Determine the (X, Y) coordinate at the center of the cell enclosing the given text.  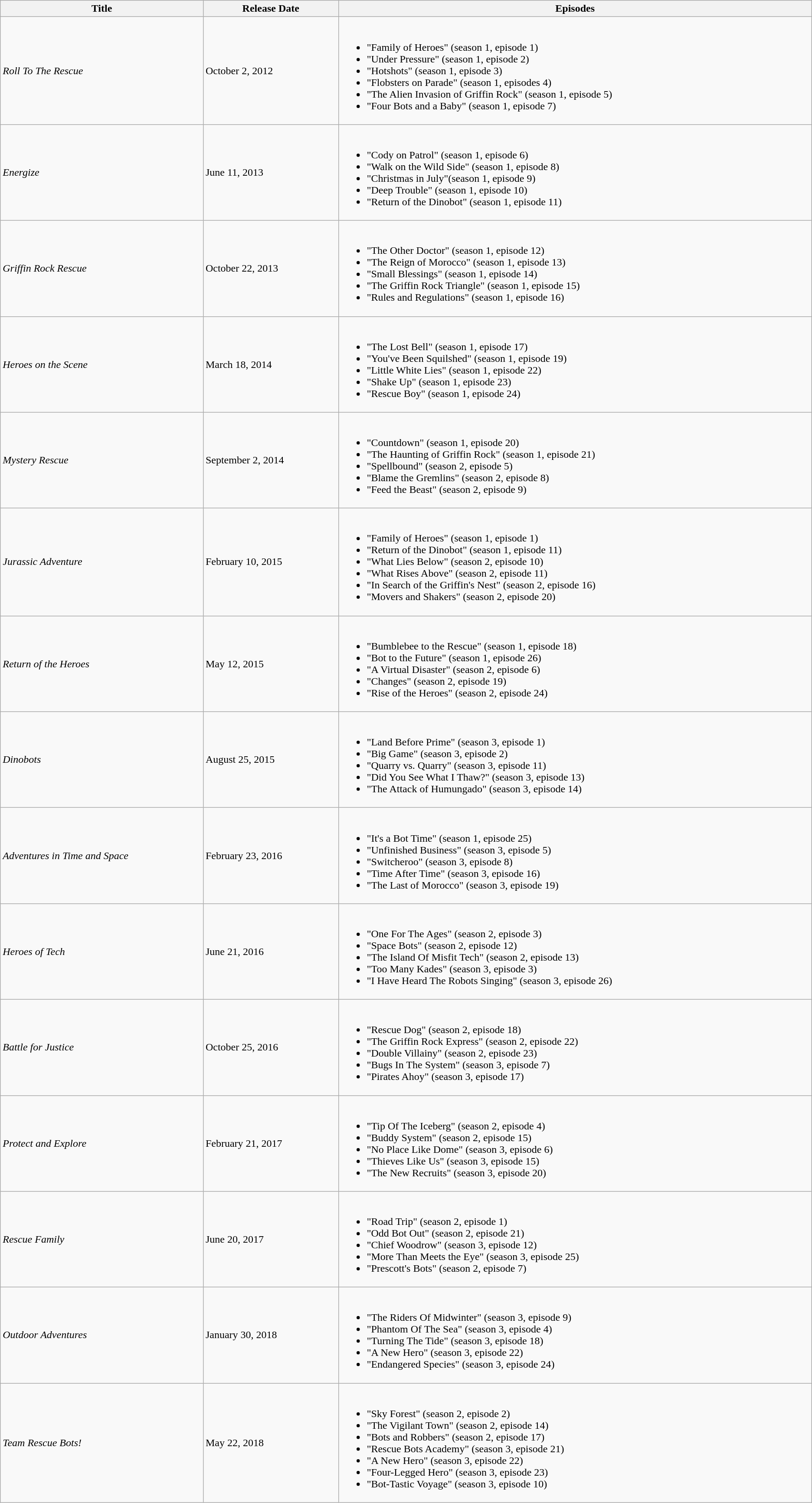
October 25, 2016 (271, 1047)
October 2, 2012 (271, 71)
Rescue Family (102, 1239)
Roll To The Rescue (102, 71)
Release Date (271, 9)
Protect and Explore (102, 1143)
Griffin Rock Rescue (102, 268)
February 10, 2015 (271, 562)
Heroes of Tech (102, 951)
Energize (102, 173)
June 21, 2016 (271, 951)
Battle for Justice (102, 1047)
October 22, 2013 (271, 268)
May 22, 2018 (271, 1443)
Mystery Rescue (102, 460)
Adventures in Time and Space (102, 856)
June 20, 2017 (271, 1239)
March 18, 2014 (271, 364)
June 11, 2013 (271, 173)
Episodes (575, 9)
Heroes on the Scene (102, 364)
Team Rescue Bots! (102, 1443)
February 23, 2016 (271, 856)
February 21, 2017 (271, 1143)
January 30, 2018 (271, 1336)
Dinobots (102, 759)
May 12, 2015 (271, 664)
Return of the Heroes (102, 664)
September 2, 2014 (271, 460)
August 25, 2015 (271, 759)
Outdoor Adventures (102, 1336)
Jurassic Adventure (102, 562)
Title (102, 9)
